Provide the (X, Y) coordinate of the cell's center where the given text is located.  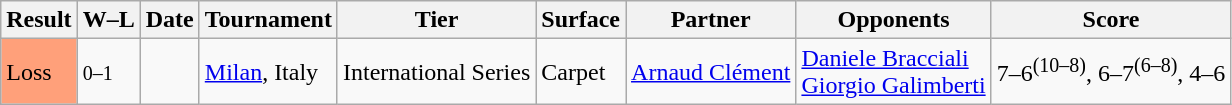
7–6(10–8), 6–7(6–8), 4–6 (1111, 72)
Date (170, 20)
Loss (39, 72)
International Series (436, 72)
Milan, Italy (268, 72)
Tournament (268, 20)
Surface (581, 20)
Daniele Bracciali Giorgio Galimberti (894, 72)
Opponents (894, 20)
Tier (436, 20)
0–1 (108, 72)
Partner (711, 20)
W–L (108, 20)
Carpet (581, 72)
Score (1111, 20)
Result (39, 20)
Arnaud Clément (711, 72)
